Return the (X, Y) coordinate for the center point of the cell that contains the specified text.  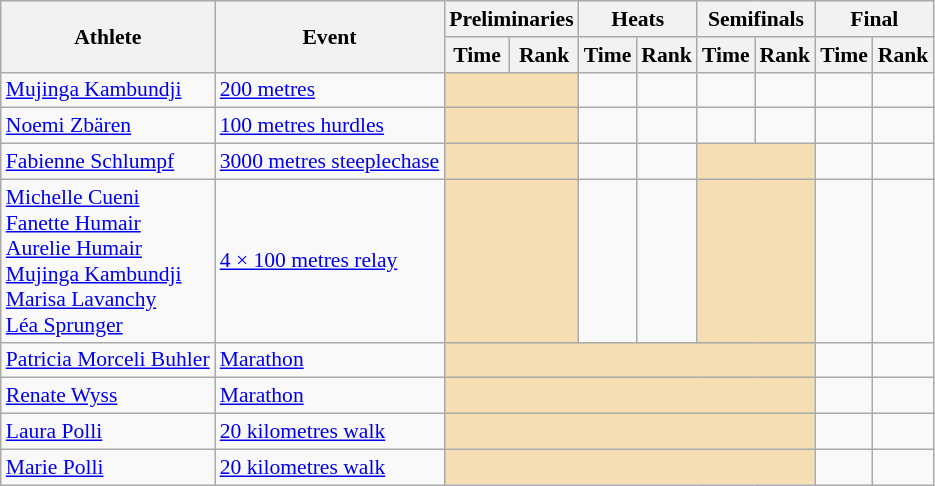
Semifinals (756, 19)
4 × 100 metres relay (330, 260)
Patricia Morceli Buhler (108, 360)
100 metres hurdles (330, 126)
Event (330, 36)
Preliminaries (511, 19)
3000 metres steeplechase (330, 162)
Renate Wyss (108, 396)
Noemi Zbären (108, 126)
Final (874, 19)
200 metres (330, 90)
Athlete (108, 36)
Laura Polli (108, 432)
Fabienne Schlumpf (108, 162)
Heats (638, 19)
Marie Polli (108, 467)
Mujinga Kambundji (108, 90)
Michelle CueniFanette HumairAurelie HumairMujinga KambundjiMarisa LavanchyLéa Sprunger (108, 260)
